Return (x, y) of the center of cell containing provided text 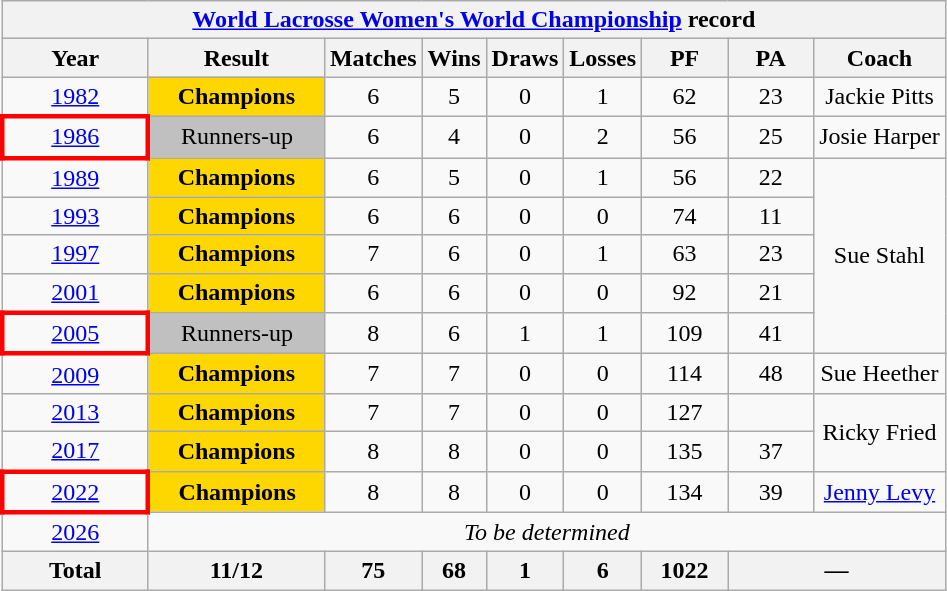
68 (454, 571)
75 (373, 571)
134 (685, 492)
Josie Harper (880, 136)
Ricky Fried (880, 432)
92 (685, 293)
25 (771, 136)
1993 (75, 216)
Result (236, 58)
2001 (75, 293)
2017 (75, 451)
114 (685, 374)
11/12 (236, 571)
62 (685, 97)
Jenny Levy (880, 492)
41 (771, 334)
109 (685, 334)
74 (685, 216)
Year (75, 58)
Draws (525, 58)
Matches (373, 58)
2009 (75, 374)
21 (771, 293)
PA (771, 58)
1989 (75, 178)
2013 (75, 412)
22 (771, 178)
127 (685, 412)
2005 (75, 334)
Losses (603, 58)
Sue Heether (880, 374)
To be determined (546, 532)
Total (75, 571)
World Lacrosse Women's World Championship record (474, 20)
PF (685, 58)
63 (685, 254)
135 (685, 451)
1982 (75, 97)
1997 (75, 254)
Sue Stahl (880, 256)
2 (603, 136)
39 (771, 492)
Coach (880, 58)
2022 (75, 492)
Wins (454, 58)
— (837, 571)
48 (771, 374)
2026 (75, 532)
4 (454, 136)
37 (771, 451)
11 (771, 216)
1022 (685, 571)
1986 (75, 136)
Jackie Pitts (880, 97)
